Search for the cell housing the specified text and yield its (x, y) center coordinate. 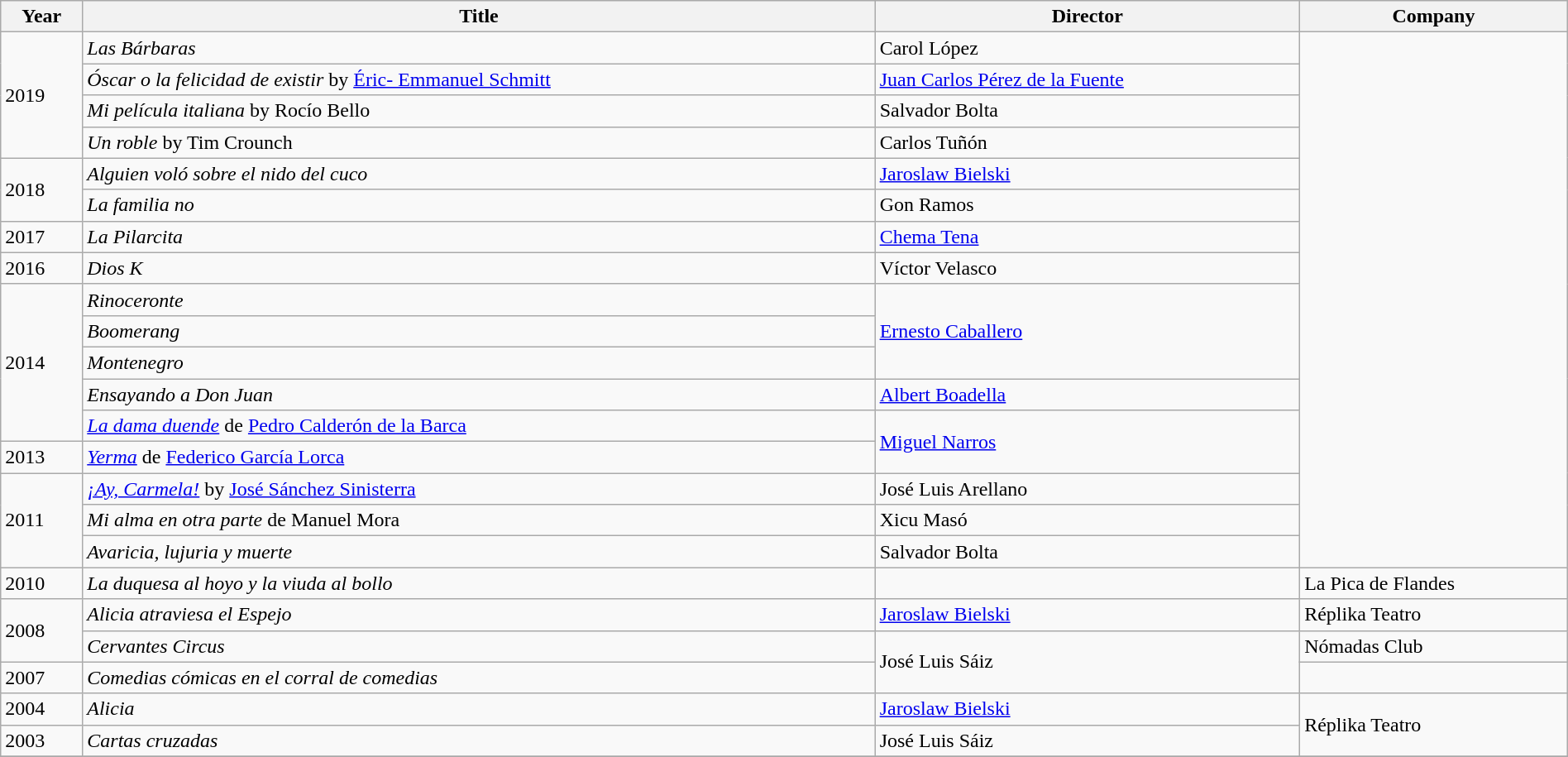
Year (41, 17)
Alguien voló sobre el nido del cuco (479, 174)
Rinoceronte (479, 299)
Alicia atraviesa el Espejo (479, 615)
Dios K (479, 268)
La Pilarcita (479, 237)
Miguel Narros (1088, 442)
Yerma de Federico García Lorca (479, 458)
2014 (41, 362)
La Pica de Flandes (1434, 583)
Ernesto Caballero (1088, 331)
La dama duende de Pedro Calderón de la Barca (479, 426)
2007 (41, 678)
Víctor Velasco (1088, 268)
Gon Ramos (1088, 205)
Las Bárbaras (479, 48)
Carol López (1088, 48)
Mi película italiana by Rocío Bello (479, 111)
2004 (41, 709)
2013 (41, 458)
2010 (41, 583)
2017 (41, 237)
Comedias cómicas en el corral de comedias (479, 678)
Ensayando a Don Juan (479, 395)
Boomerang (479, 331)
La duquesa al hoyo y la viuda al bollo (479, 583)
2003 (41, 740)
Montenegro (479, 362)
2016 (41, 268)
Avaricia, lujuria y muerte (479, 552)
Carlos Tuñón (1088, 142)
Cartas cruzadas (479, 740)
Xicu Masó (1088, 520)
2008 (41, 630)
2018 (41, 189)
Alicia (479, 709)
José Luis Arellano (1088, 489)
2011 (41, 520)
Chema Tena (1088, 237)
Juan Carlos Pérez de la Fuente (1088, 79)
Mi alma en otra parte de Manuel Mora (479, 520)
Director (1088, 17)
Title (479, 17)
Nómadas Club (1434, 646)
Óscar o la felicidad de existir by Éric- Emmanuel Schmitt (479, 79)
Albert Boadella (1088, 395)
Company (1434, 17)
Cervantes Circus (479, 646)
La familia no (479, 205)
2019 (41, 95)
Un roble by Tim Crounch (479, 142)
¡Ay, Carmela! by José Sánchez Sinisterra (479, 489)
